Scan for the cell matching the given text and deliver its [x, y] coordinate at center. 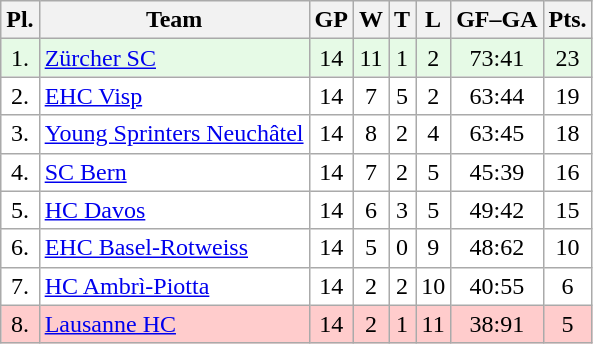
GF–GA [497, 20]
48:62 [497, 248]
23 [568, 58]
L [434, 20]
15 [568, 210]
Team [174, 20]
7. [20, 286]
18 [568, 134]
HC Davos [174, 210]
GP [331, 20]
6. [20, 248]
SC Bern [174, 172]
8. [20, 324]
T [402, 20]
4 [434, 134]
63:45 [497, 134]
Young Sprinters Neuchâtel [174, 134]
EHC Visp [174, 96]
9 [434, 248]
49:42 [497, 210]
HC Ambrì-Piotta [174, 286]
38:91 [497, 324]
3. [20, 134]
63:44 [497, 96]
Pts. [568, 20]
0 [402, 248]
2. [20, 96]
4. [20, 172]
45:39 [497, 172]
19 [568, 96]
8 [370, 134]
40:55 [497, 286]
16 [568, 172]
1. [20, 58]
73:41 [497, 58]
Pl. [20, 20]
Zürcher SC [174, 58]
W [370, 20]
Lausanne HC [174, 324]
EHC Basel-Rotweiss [174, 248]
3 [402, 210]
5. [20, 210]
